From the cell containing the given text, extract its center point as (x, y) coordinate. 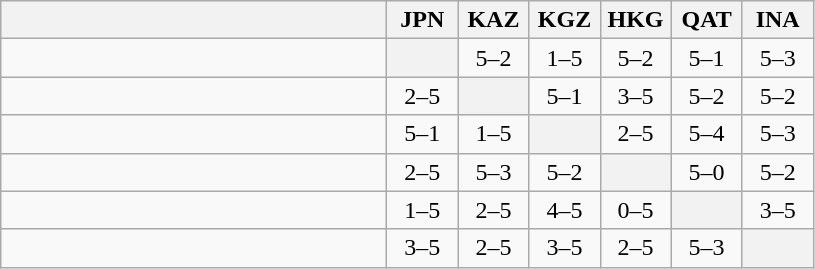
JPN (422, 20)
INA (778, 20)
KGZ (564, 20)
0–5 (636, 210)
5–4 (706, 134)
QAT (706, 20)
HKG (636, 20)
5–0 (706, 172)
KAZ (494, 20)
4–5 (564, 210)
